Find where the given text appears and provide that cell's center as [X, Y] coordinate. 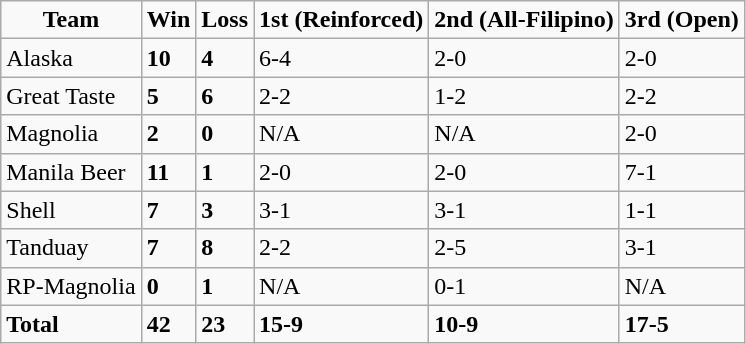
Magnolia [71, 134]
23 [225, 324]
3rd (Open) [682, 20]
Great Taste [71, 96]
2-5 [524, 248]
Win [168, 20]
Shell [71, 210]
3 [225, 210]
11 [168, 172]
6-4 [342, 58]
4 [225, 58]
2nd (All-Filipino) [524, 20]
6 [225, 96]
7-1 [682, 172]
10-9 [524, 324]
Team [71, 20]
Manila Beer [71, 172]
15-9 [342, 324]
Total [71, 324]
10 [168, 58]
42 [168, 324]
Loss [225, 20]
Tanduay [71, 248]
1-2 [524, 96]
5 [168, 96]
1-1 [682, 210]
8 [225, 248]
Alaska [71, 58]
1st (Reinforced) [342, 20]
RP-Magnolia [71, 286]
17-5 [682, 324]
2 [168, 134]
0-1 [524, 286]
